Return [x, y] of the center of cell containing provided text 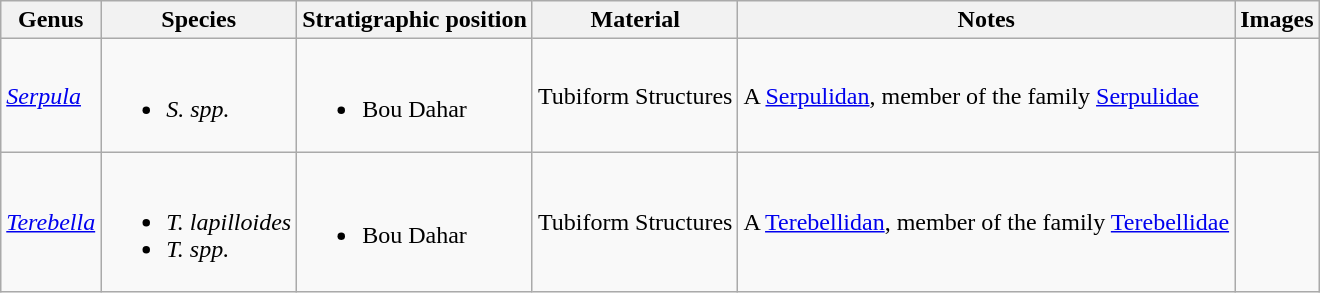
Species [199, 20]
Stratigraphic position [415, 20]
Genus [51, 20]
Images [1277, 20]
Notes [986, 20]
A Serpulidan, member of the family Serpulidae [986, 96]
S. spp. [199, 96]
Material [635, 20]
Terebella [51, 222]
Serpula [51, 96]
T. lapilloidesT. spp. [199, 222]
A Terebellidan, member of the family Terebellidae [986, 222]
